Detect which cell encompasses the target text, then output its [X, Y] center coordinate. 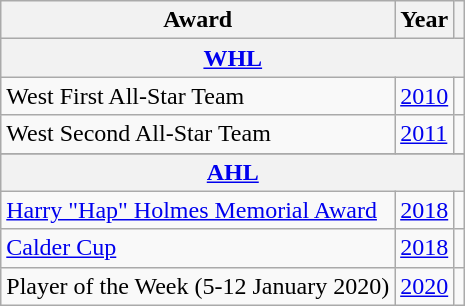
West First All-Star Team [198, 96]
Calder Cup [198, 248]
WHL [233, 58]
Harry "Hap" Holmes Memorial Award [198, 210]
West Second All-Star Team [198, 134]
Player of the Week (5-12 January 2020) [198, 286]
Year [424, 20]
2010 [424, 96]
AHL [233, 172]
2020 [424, 286]
Award [198, 20]
2011 [424, 134]
